Identify which cell holds the provided text, then report its (X, Y) central coordinate. 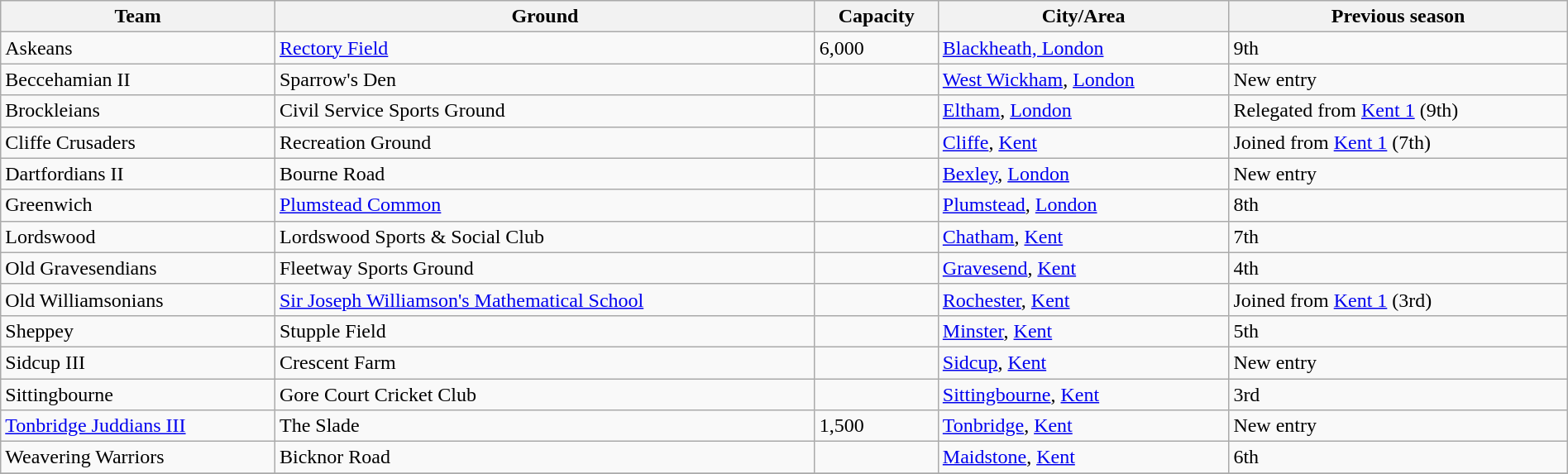
Old Williamsonians (138, 299)
1,500 (877, 426)
Gravesend, Kent (1083, 268)
City/Area (1083, 17)
Rectory Field (544, 48)
Brockleians (138, 111)
Team (138, 17)
8th (1398, 205)
The Slade (544, 426)
Weavering Warriors (138, 457)
Sidcup III (138, 362)
Chatham, Kent (1083, 237)
Crescent Farm (544, 362)
Ground (544, 17)
Recreation Ground (544, 142)
West Wickham, London (1083, 79)
Bourne Road (544, 174)
6,000 (877, 48)
Relegated from Kent 1 (9th) (1398, 111)
Lordswood Sports & Social Club (544, 237)
Maidstone, Kent (1083, 457)
3rd (1398, 395)
Previous season (1398, 17)
Sheppey (138, 331)
Gore Court Cricket Club (544, 395)
Capacity (877, 17)
Old Gravesendians (138, 268)
Beccehamian II (138, 79)
Lordswood (138, 237)
Dartfordians II (138, 174)
Stupple Field (544, 331)
Sittingbourne, Kent (1083, 395)
4th (1398, 268)
Eltham, London (1083, 111)
Civil Service Sports Ground (544, 111)
Bicknor Road (544, 457)
9th (1398, 48)
Tonbridge Juddians III (138, 426)
Rochester, Kent (1083, 299)
Fleetway Sports Ground (544, 268)
6th (1398, 457)
Sidcup, Kent (1083, 362)
Greenwich (138, 205)
Askeans (138, 48)
Minster, Kent (1083, 331)
Tonbridge, Kent (1083, 426)
Joined from Kent 1 (7th) (1398, 142)
5th (1398, 331)
Blackheath, London (1083, 48)
Sir Joseph Williamson's Mathematical School (544, 299)
Plumstead, London (1083, 205)
Bexley, London (1083, 174)
Plumstead Common (544, 205)
Cliffe Crusaders (138, 142)
Sparrow's Den (544, 79)
7th (1398, 237)
Sittingbourne (138, 395)
Cliffe, Kent (1083, 142)
Joined from Kent 1 (3rd) (1398, 299)
